Extract the (X, Y) coordinate from the center of the cell holding the provided text.  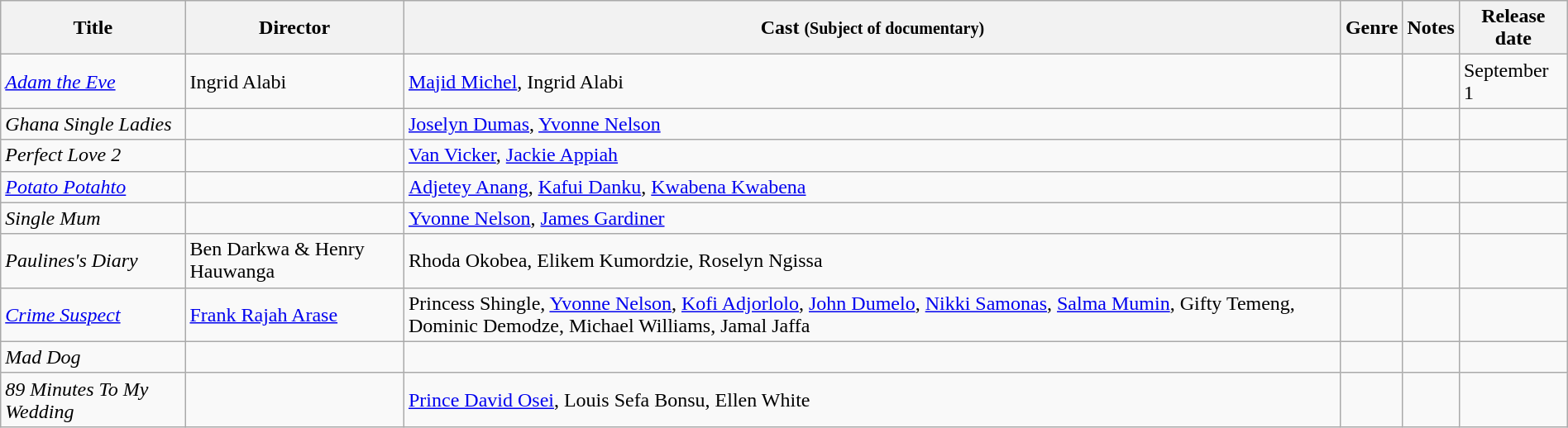
Ben Darkwa & Henry Hauwanga (294, 261)
Ingrid Alabi (294, 81)
Majid Michel, Ingrid Alabi (872, 81)
Crime Suspect (93, 314)
Joselyn Dumas, Yvonne Nelson (872, 124)
Title (93, 28)
September 1 (1513, 81)
Ghana Single Ladies (93, 124)
Cast (Subject of documentary) (872, 28)
Adjetey Anang, Kafui Danku, Kwabena Kwabena (872, 187)
Yvonne Nelson, James Gardiner (872, 218)
Mad Dog (93, 357)
Adam the Eve (93, 81)
Genre (1371, 28)
Release date (1513, 28)
Frank Rajah Arase (294, 314)
Paulines's Diary (93, 261)
Prince David Osei, Louis Sefa Bonsu, Ellen White (872, 400)
Director (294, 28)
Notes (1431, 28)
Single Mum (93, 218)
Van Vicker, Jackie Appiah (872, 155)
Potato Potahto (93, 187)
Perfect Love 2 (93, 155)
89 Minutes To My Wedding (93, 400)
Rhoda Okobea, Elikem Kumordzie, Roselyn Ngissa (872, 261)
